Pinpoint the cell where the given text exists, returning its [X, Y] midpoint coordinate. 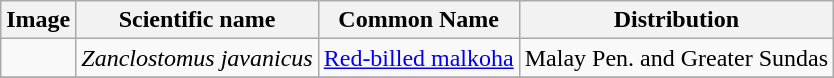
Common Name [418, 20]
Image [38, 20]
Distribution [676, 20]
Red-billed malkoha [418, 58]
Scientific name [197, 20]
Zanclostomus javanicus [197, 58]
Malay Pen. and Greater Sundas [676, 58]
